Provide the (x, y) coordinate of the cell's center where the given text is located.  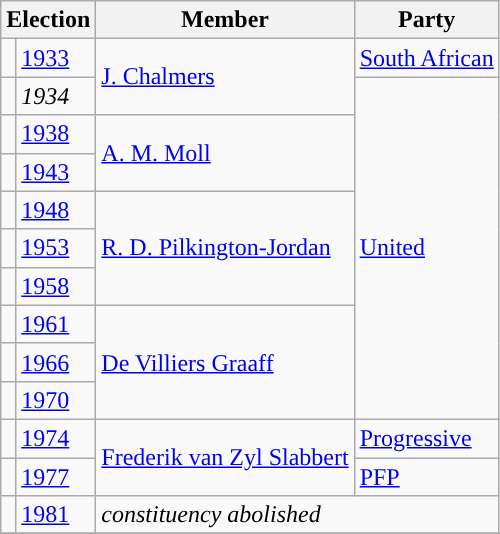
1981 (56, 515)
United (426, 248)
1934 (56, 96)
1970 (56, 400)
1943 (56, 172)
1948 (56, 210)
1961 (56, 324)
1958 (56, 286)
1977 (56, 477)
constituency abolished (298, 515)
Progressive (426, 438)
1953 (56, 248)
1974 (56, 438)
A. M. Moll (225, 153)
1938 (56, 134)
J. Chalmers (225, 77)
Election (48, 20)
R. D. Pilkington-Jordan (225, 248)
Party (426, 20)
Frederik van Zyl Slabbert (225, 457)
PFP (426, 477)
1966 (56, 362)
De Villiers Graaff (225, 362)
1933 (56, 58)
Member (225, 20)
South African (426, 58)
